Provide the (X, Y) coordinate of the cell's center where the given text is located.  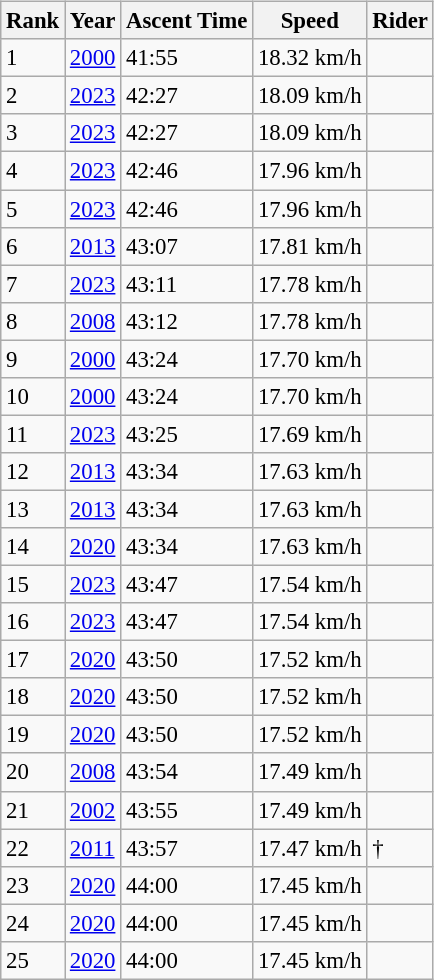
7 (33, 284)
4 (33, 171)
† (400, 848)
43:25 (187, 434)
3 (33, 133)
11 (33, 434)
17.69 km/h (310, 434)
12 (33, 472)
43:11 (187, 284)
13 (33, 509)
1 (33, 58)
14 (33, 547)
18 (33, 697)
18.32 km/h (310, 58)
17 (33, 660)
23 (33, 885)
5 (33, 209)
Rank (33, 21)
16 (33, 622)
43:57 (187, 848)
2011 (93, 848)
10 (33, 396)
2 (33, 96)
43:55 (187, 810)
20 (33, 772)
19 (33, 735)
43:12 (187, 321)
Year (93, 21)
15 (33, 584)
Speed (310, 21)
17.81 km/h (310, 246)
9 (33, 359)
25 (33, 960)
43:54 (187, 772)
17.47 km/h (310, 848)
8 (33, 321)
43:07 (187, 246)
22 (33, 848)
21 (33, 810)
6 (33, 246)
41:55 (187, 58)
Ascent Time (187, 21)
2002 (93, 810)
24 (33, 923)
Rider (400, 21)
